Output the [x, y] coordinate of the center of the cell containing the given text.  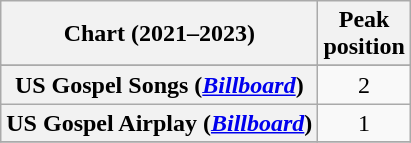
US Gospel Songs (Billboard) [160, 85]
US Gospel Airplay (Billboard) [160, 123]
Peakposition [364, 34]
1 [364, 123]
2 [364, 85]
Chart (2021–2023) [160, 34]
